Locate the cell with the specified text and output its (x, y) center coordinate. 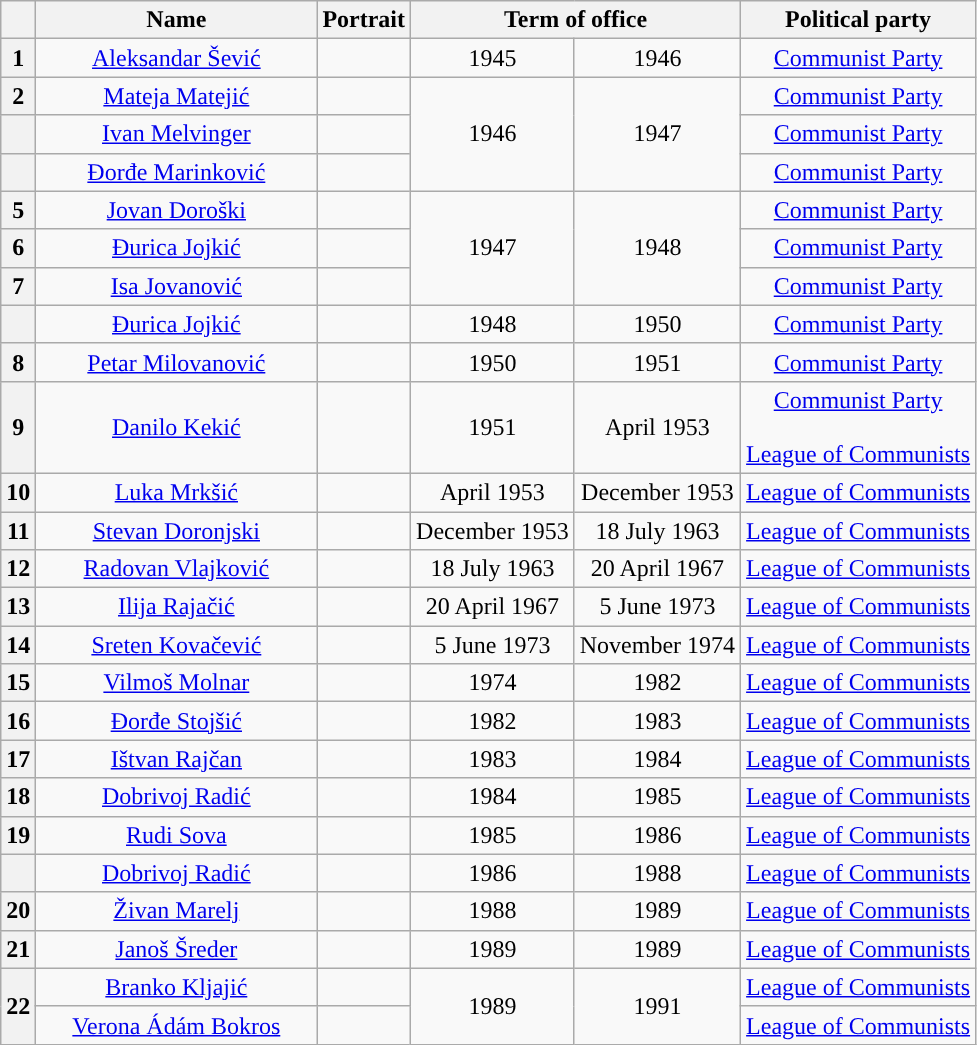
10 (18, 492)
6 (18, 248)
8 (18, 362)
Živan Marelj (176, 911)
Ištvan Rajčan (176, 759)
Branko Kljajić (176, 987)
17 (18, 759)
Aleksandar Šević (176, 58)
Rudi Sova (176, 835)
15 (18, 683)
Portrait (364, 20)
7 (18, 286)
Term of office (576, 20)
Isa Jovanović (176, 286)
Verona Ádám Bokros (176, 1025)
Mateja Matejić (176, 96)
Luka Mrkšić (176, 492)
Janoš Šreder (176, 949)
14 (18, 645)
Stevan Doronjski (176, 531)
12 (18, 569)
Ilija Rajačić (176, 607)
November 1974 (657, 645)
Đorđe Stojšić (176, 721)
22 (18, 1006)
Danilo Kekić (176, 427)
Sreten Kovačević (176, 645)
5 (18, 210)
1974 (493, 683)
Political party (858, 20)
Communist PartyLeague of Communists (858, 427)
Đorđe Marinković (176, 172)
18 (18, 797)
1 (18, 58)
Name (176, 20)
20 (18, 911)
11 (18, 531)
1991 (657, 1006)
16 (18, 721)
2 (18, 96)
Vilmoš Molnar (176, 683)
Jovan Doroški (176, 210)
Petar Milovanović (176, 362)
13 (18, 607)
21 (18, 949)
Ivan Melvinger (176, 134)
9 (18, 427)
1945 (493, 58)
Radovan Vlajković (176, 569)
19 (18, 835)
